From the cell containing the given text, extract its center point as [X, Y] coordinate. 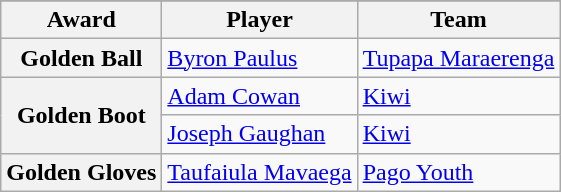
Golden Ball [82, 58]
Player [260, 20]
Joseph Gaughan [260, 134]
Golden Boot [82, 115]
Taufaiula Mavaega [260, 172]
Team [458, 20]
Byron Paulus [260, 58]
Pago Youth [458, 172]
Adam Cowan [260, 96]
Tupapa Maraerenga [458, 58]
Award [82, 20]
Golden Gloves [82, 172]
